Identify which cell holds the provided text, then report its [X, Y] central coordinate. 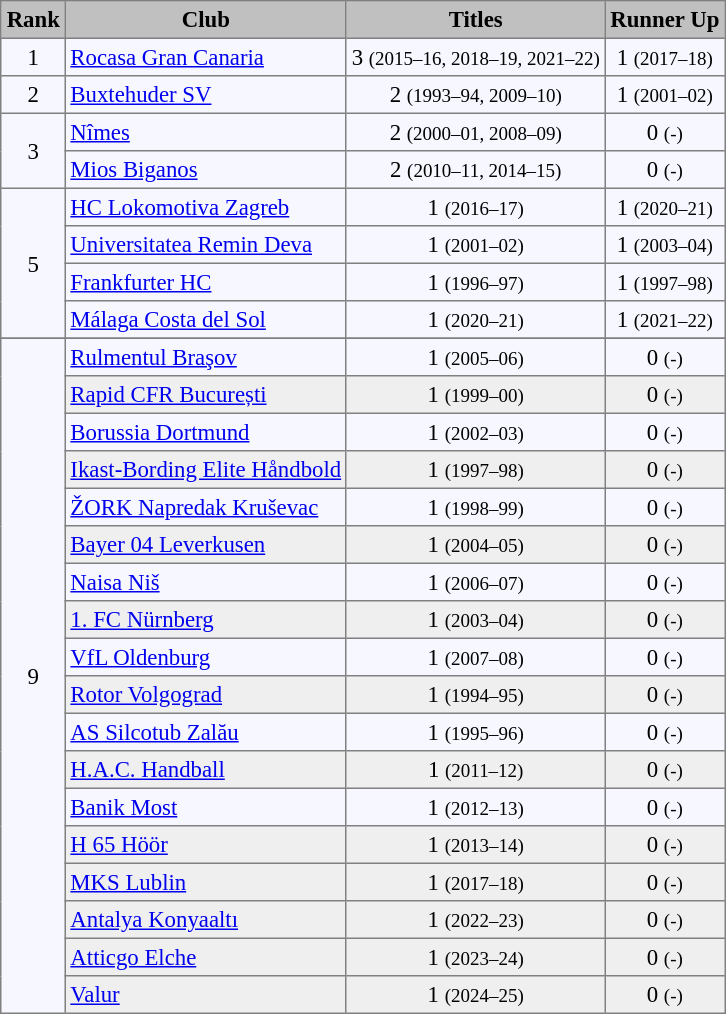
Rotor Volgograd [206, 695]
1 (2006–07) [476, 582]
1 (2023–24) [476, 957]
5 [33, 263]
Antalya Konyaaltı [206, 920]
9 [33, 676]
Runner Up [665, 20]
Banik Most [206, 807]
H 65 Höör [206, 845]
Universitatea Remin Deva [206, 245]
1 (2005–06) [476, 357]
1 (2016–17) [476, 207]
1 (1995–96) [476, 732]
Rocasa Gran Canaria [206, 57]
1 (1998–99) [476, 507]
1 (1994–95) [476, 695]
Borussia Dortmund [206, 432]
Titles [476, 20]
2 [33, 95]
AS Silcotub Zalău [206, 732]
1 (2024–25) [476, 995]
1. FC Nürnberg [206, 620]
1 (1996–97) [476, 282]
1 (2004–05) [476, 545]
2 (2010–11, 2014–15) [476, 170]
Club [206, 20]
Rapid CFR București [206, 395]
Rank [33, 20]
Nîmes [206, 132]
Frankfurter HC [206, 282]
1 (2012–13) [476, 807]
Buxtehuder SV [206, 95]
Ikast-Bording Elite Håndbold [206, 470]
H.A.C. Handball [206, 770]
1 (2002–03) [476, 432]
2 (1993–94, 2009–10) [476, 95]
ŽORK Napredak Kruševac [206, 507]
1 (2021–22) [665, 320]
1 (2007–08) [476, 657]
3 (2015–16, 2018–19, 2021–22) [476, 57]
Mios Biganos [206, 170]
Naisa Niš [206, 582]
1 (1999–00) [476, 395]
1 (2011–12) [476, 770]
Bayer 04 Leverkusen [206, 545]
1 (2013–14) [476, 845]
Atticgo Elche [206, 957]
MKS Lublin [206, 882]
Rulmentul Braşov [206, 357]
2 (2000–01, 2008–09) [476, 132]
3 [33, 150]
Málaga Costa del Sol [206, 320]
VfL Oldenburg [206, 657]
HC Lokomotiva Zagreb [206, 207]
1 (2022–23) [476, 920]
Valur [206, 995]
1 [33, 57]
